Locate the cell with the specified text and output its (X, Y) center coordinate. 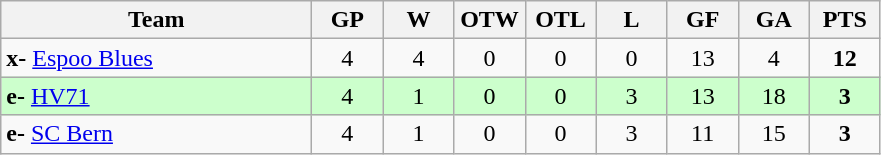
11 (702, 134)
OTW (490, 20)
OTL (560, 20)
15 (774, 134)
12 (844, 58)
Team (156, 20)
x- Espoo Blues (156, 58)
GA (774, 20)
PTS (844, 20)
GP (348, 20)
e- SC Bern (156, 134)
L (632, 20)
W (418, 20)
18 (774, 96)
e- HV71 (156, 96)
GF (702, 20)
